Find where the given text appears and provide that cell's center as (x, y) coordinate. 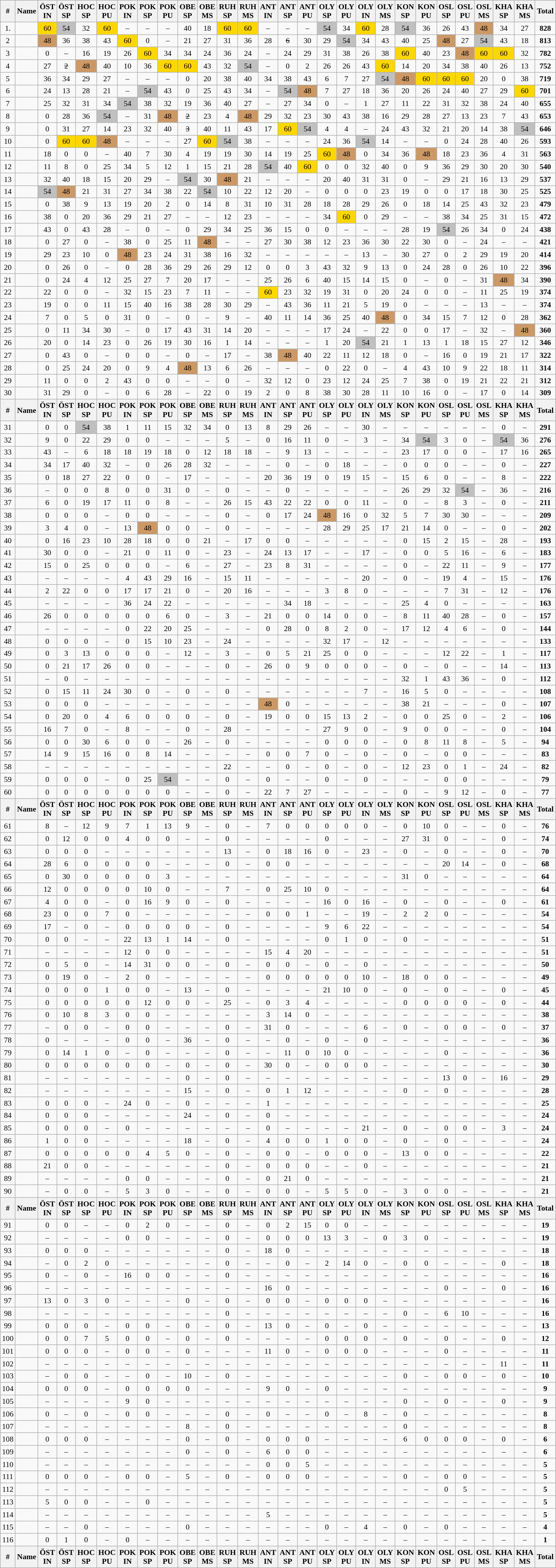
102 (8, 1364)
116 (8, 1540)
133 (545, 641)
782 (545, 54)
177 (545, 566)
90 (8, 1191)
653 (545, 117)
117 (545, 654)
719 (545, 79)
479 (545, 204)
346 (545, 343)
56 (8, 742)
93 (8, 1251)
66 (8, 889)
144 (545, 629)
99 (8, 1326)
265 (545, 452)
396 (545, 267)
362 (545, 318)
87 (8, 1153)
105 (8, 1402)
53 (8, 704)
472 (545, 217)
78 (8, 1040)
73 (8, 978)
114 (8, 1515)
109 (8, 1452)
157 (545, 616)
89 (8, 1179)
75 (8, 1003)
39 (8, 528)
540 (545, 167)
33 (8, 452)
216 (545, 490)
41 (8, 553)
390 (545, 280)
222 (545, 478)
183 (545, 553)
276 (545, 440)
115 (8, 1527)
593 (545, 142)
291 (545, 427)
85 (8, 1128)
97 (8, 1301)
63 (8, 851)
72 (8, 965)
57 (8, 754)
421 (545, 242)
209 (545, 516)
111 (8, 1477)
828 (545, 28)
80 (8, 1065)
69 (8, 927)
100 (8, 1339)
35 (8, 478)
84 (8, 1116)
312 (545, 381)
47 (8, 629)
110 (8, 1465)
96 (8, 1288)
67 (8, 902)
65 (8, 877)
62 (8, 839)
103 (8, 1376)
655 (545, 104)
752 (545, 66)
563 (545, 154)
537 (545, 179)
309 (545, 393)
314 (545, 368)
813 (545, 41)
525 (545, 192)
211 (545, 503)
101 (8, 1351)
701 (545, 91)
227 (545, 465)
438 (545, 230)
322 (545, 356)
360 (545, 330)
98 (8, 1313)
81 (8, 1078)
193 (545, 541)
86 (8, 1141)
1. (8, 28)
- (484, 1238)
88 (8, 1166)
55 (8, 729)
52 (8, 691)
95 (8, 1276)
163 (545, 604)
646 (545, 129)
202 (545, 528)
92 (8, 1238)
59 (8, 780)
46 (8, 616)
71 (8, 952)
42 (8, 566)
58 (8, 767)
91 (8, 1225)
414 (545, 255)
